Scan for the cell matching the given text and deliver its (x, y) coordinate at center. 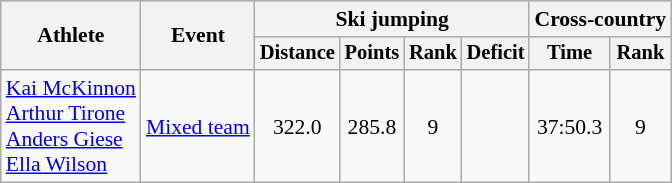
Kai McKinnonArthur TironeAnders GieseElla Wilson (71, 126)
Mixed team (198, 126)
285.8 (372, 126)
Distance (298, 54)
Ski jumping (392, 19)
Athlete (71, 36)
Time (569, 54)
Event (198, 36)
322.0 (298, 126)
Points (372, 54)
37:50.3 (569, 126)
Deficit (496, 54)
Cross-country (600, 19)
